Search for the cell housing the specified text and yield its [x, y] center coordinate. 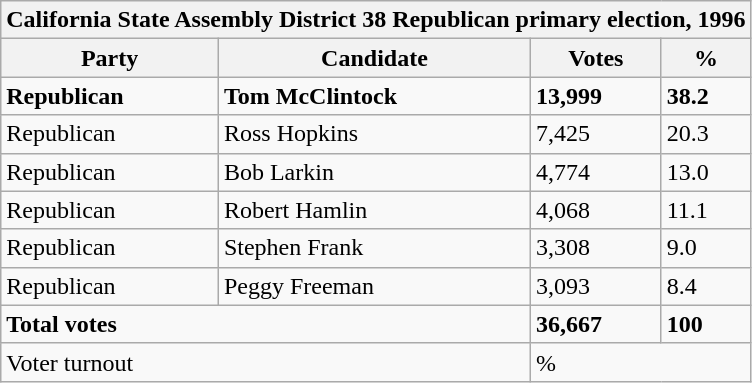
3,093 [596, 286]
38.2 [706, 96]
4,774 [596, 172]
4,068 [596, 210]
Tom McClintock [374, 96]
7,425 [596, 134]
3,308 [596, 248]
Votes [596, 58]
13.0 [706, 172]
Total votes [266, 324]
20.3 [706, 134]
Candidate [374, 58]
Peggy Freeman [374, 286]
11.1 [706, 210]
8.4 [706, 286]
Bob Larkin [374, 172]
California State Assembly District 38 Republican primary election, 1996 [376, 20]
Voter turnout [266, 362]
100 [706, 324]
Stephen Frank [374, 248]
Robert Hamlin [374, 210]
13,999 [596, 96]
Ross Hopkins [374, 134]
9.0 [706, 248]
Party [110, 58]
36,667 [596, 324]
